Extract the (X, Y) coordinate from the center of the cell holding the provided text.  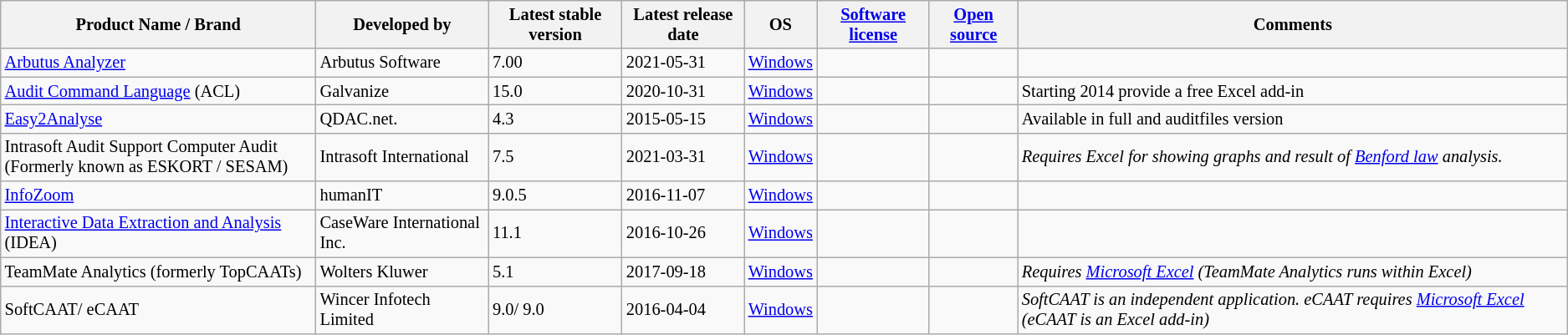
2020-10-31 (683, 91)
CaseWare International Inc. (403, 233)
2016-11-07 (683, 195)
Arbutus Analyzer (159, 63)
Product Name / Brand (159, 24)
2015-05-15 (683, 119)
2016-10-26 (683, 233)
15.0 (555, 91)
QDAC.net. (403, 119)
11.1 (555, 233)
TeamMate Analytics (formerly TopCAATs) (159, 272)
7.00 (555, 63)
Requires Microsoft Excel (TeamMate Analytics runs within Excel) (1293, 272)
Developed by (403, 24)
Requires Excel for showing graphs and result of Benford law analysis. (1293, 157)
humanIT (403, 195)
4.3 (555, 119)
9.0.5 (555, 195)
OS (781, 24)
Available in full and auditfiles version (1293, 119)
Starting 2014 provide a free Excel add-in (1293, 91)
Intrasoft Audit Support Computer Audit (Formerly known as ESKORT / SESAM) (159, 157)
Interactive Data Extraction and Analysis (IDEA) (159, 233)
Open source (973, 24)
SoftCAAT/ eCAAT (159, 310)
2021-03-31 (683, 157)
Latest release date (683, 24)
9.0/ 9.0 (555, 310)
Wolters Kluwer (403, 272)
5.1 (555, 272)
2016-04-04 (683, 310)
Comments (1293, 24)
Intrasoft International (403, 157)
Software license (873, 24)
Galvanize (403, 91)
2017-09-18 (683, 272)
SoftCAAT is an independent application. eCAAT requires Microsoft Excel (eCAAT is an Excel add-in) (1293, 310)
2021-05-31 (683, 63)
7.5 (555, 157)
Audit Command Language (ACL) (159, 91)
Arbutus Software (403, 63)
InfoZoom (159, 195)
Easy2Analyse (159, 119)
Wincer Infotech Limited (403, 310)
Latest stable version (555, 24)
